Search for the cell housing the specified text and yield its [x, y] center coordinate. 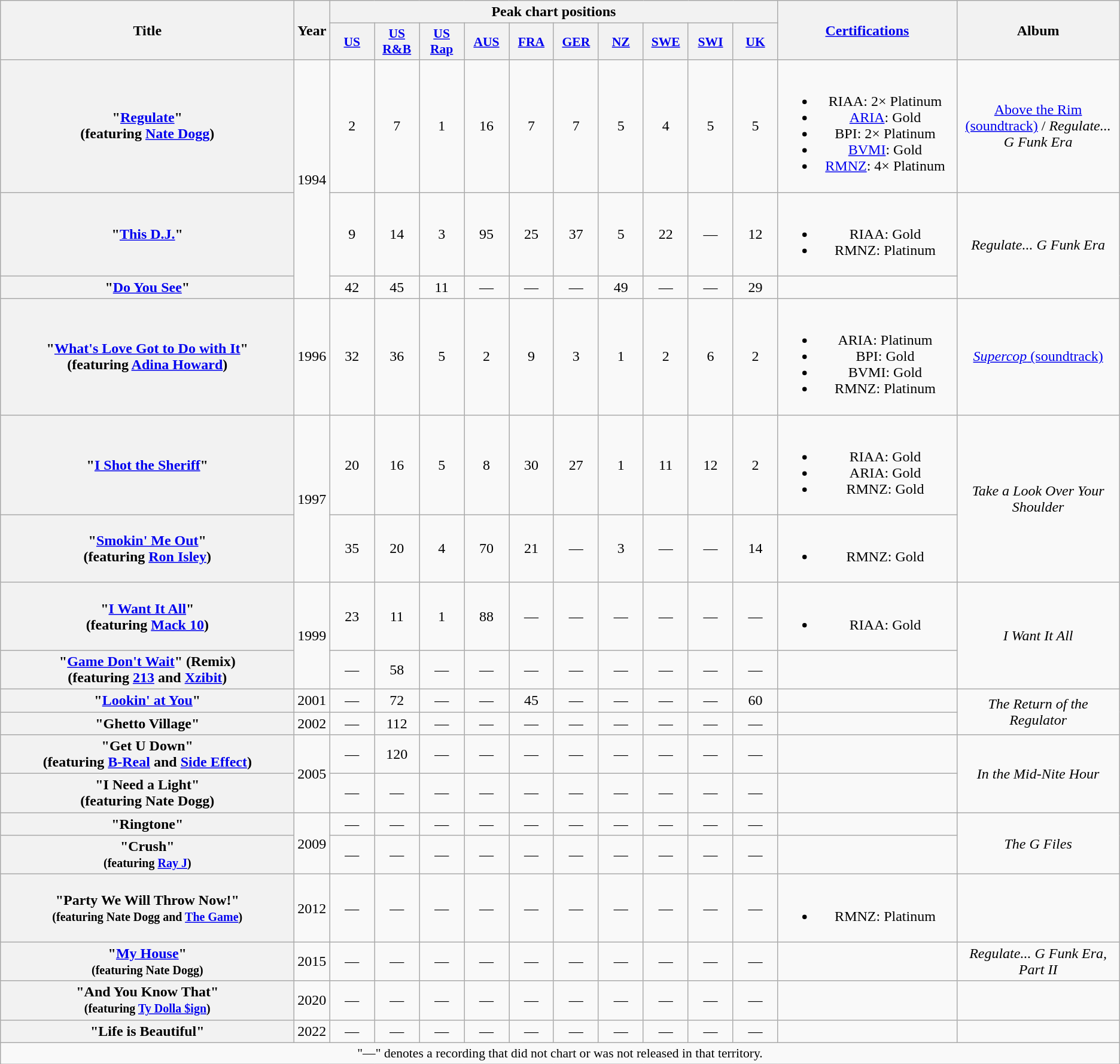
USR&B [397, 42]
The G Files [1038, 844]
"I Shot the Sheriff" [147, 464]
23 [352, 616]
"And You Know That"(featuring Ty Dolla $ign) [147, 1001]
32 [352, 357]
RMNZ: Platinum [868, 908]
"I Want It All"(featuring Mack 10) [147, 616]
UK [755, 42]
6 [711, 357]
1994 [312, 180]
37 [576, 234]
1997 [312, 498]
112 [397, 723]
USRap [442, 42]
49 [621, 287]
Title [147, 30]
58 [397, 669]
AUS [487, 42]
42 [352, 287]
I Want It All [1038, 636]
88 [487, 616]
120 [397, 754]
"Game Don't Wait" (Remix)(featuring 213 and Xzibit) [147, 669]
"Party We Will Throw Now!"(featuring Nate Dogg and The Game) [147, 908]
Album [1038, 30]
RIAA: Gold [868, 616]
RIAA: 2× PlatinumARIA: GoldBPI: 2× PlatinumBVMI: GoldRMNZ: 4× Platinum [868, 126]
Above the Rim (soundtrack) / Regulate... G Funk Era [1038, 126]
The Return of the Regulator [1038, 712]
"Life is Beautiful" [147, 1031]
1999 [312, 636]
"My House"(featuring Nate Dogg) [147, 961]
95 [487, 234]
30 [531, 464]
GER [576, 42]
"Ringtone" [147, 824]
60 [755, 700]
22 [665, 234]
ARIA: PlatinumBPI: GoldBVMI: GoldRMNZ: Platinum [868, 357]
SWE [665, 42]
SWI [711, 42]
FRA [531, 42]
Take a Look Over Your Shoulder [1038, 498]
2012 [312, 908]
Year [312, 30]
36 [397, 357]
2005 [312, 774]
"Ghetto Village" [147, 723]
70 [487, 548]
2015 [312, 961]
NZ [621, 42]
72 [397, 700]
"Smokin' Me Out"(featuring Ron Isley) [147, 548]
2002 [312, 723]
"—" denotes a recording that did not chart or was not released in that territory. [560, 1053]
"Crush"(featuring Ray J) [147, 855]
8 [487, 464]
2020 [312, 1001]
Certifications [868, 30]
"This D.J." [147, 234]
2022 [312, 1031]
29 [755, 287]
RIAA: GoldARIA: GoldRMNZ: Gold [868, 464]
"Do You See" [147, 287]
In the Mid-Nite Hour [1038, 774]
"What's Love Got to Do with It"(featuring Adina Howard) [147, 357]
27 [576, 464]
Supercop (soundtrack) [1038, 357]
Regulate... G Funk Era [1038, 245]
25 [531, 234]
Peak chart positions [554, 12]
2001 [312, 700]
Regulate... G Funk Era, Part II [1038, 961]
21 [531, 548]
35 [352, 548]
1996 [312, 357]
RMNZ: Gold [868, 548]
US [352, 42]
"I Need a Light"(featuring Nate Dogg) [147, 794]
"Regulate"(featuring Nate Dogg) [147, 126]
"Get U Down"(featuring B-Real and Side Effect) [147, 754]
"Lookin' at You" [147, 700]
RIAA: GoldRMNZ: Platinum [868, 234]
2009 [312, 844]
